Return [X, Y] of the center of cell containing provided text 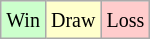
Draw [72, 20]
Win [24, 20]
Loss [126, 20]
